For the text-containing cell, return its midpoint in (x, y) coordinate format. 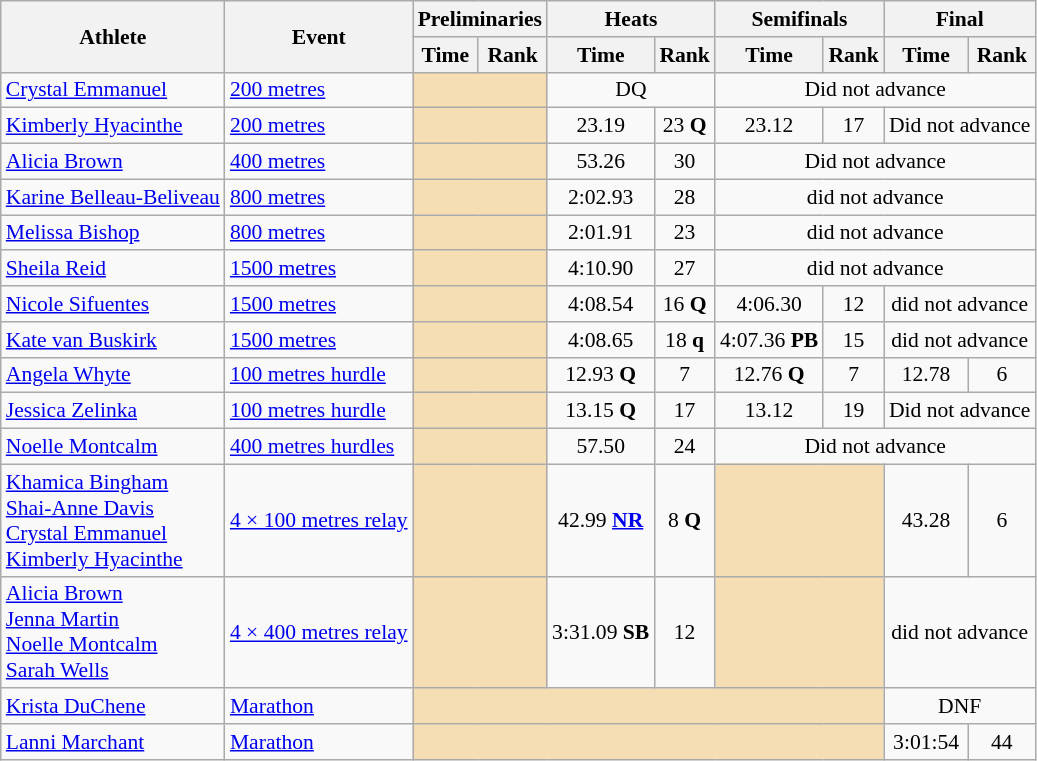
19 (854, 411)
DNF (960, 707)
4:10.90 (600, 269)
4 × 400 metres relay (319, 632)
400 metres (319, 162)
Angela Whyte (113, 375)
13.15 Q (600, 411)
Khamica BinghamShai-Anne DavisCrystal EmmanuelKimberly Hyacinthe (113, 520)
2:02.93 (600, 197)
13.12 (769, 411)
DQ (631, 90)
Athlete (113, 36)
Event (319, 36)
57.50 (600, 447)
3:01:54 (926, 742)
Preliminaries (480, 19)
4:08.65 (600, 340)
Melissa Bishop (113, 233)
44 (1002, 742)
Lanni Marchant (113, 742)
3:31.09 SB (600, 632)
42.99 NR (600, 520)
30 (684, 162)
Krista DuChene (113, 707)
Kimberly Hyacinthe (113, 126)
23 Q (684, 126)
Crystal Emmanuel (113, 90)
400 metres hurdles (319, 447)
Heats (631, 19)
53.26 (600, 162)
18 q (684, 340)
12.93 Q (600, 375)
24 (684, 447)
4 × 100 metres relay (319, 520)
15 (854, 340)
43.28 (926, 520)
Kate van Buskirk (113, 340)
2:01.91 (600, 233)
23 (684, 233)
12.76 Q (769, 375)
Alicia Brown (113, 162)
Noelle Montcalm (113, 447)
4:06.30 (769, 304)
4:07.36 PB (769, 340)
8 Q (684, 520)
23.12 (769, 126)
Sheila Reid (113, 269)
28 (684, 197)
Alicia BrownJenna MartinNoelle MontcalmSarah Wells (113, 632)
Semifinals (800, 19)
Nicole Sifuentes (113, 304)
Karine Belleau-Beliveau (113, 197)
Jessica Zelinka (113, 411)
27 (684, 269)
4:08.54 (600, 304)
Final (960, 19)
23.19 (600, 126)
12.78 (926, 375)
16 Q (684, 304)
